Capture the cell that displays the provided text and extract its [X, Y] central coordinate. 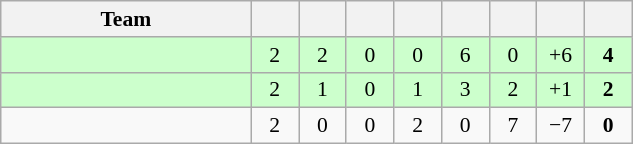
+6 [561, 55]
−7 [561, 126]
4 [608, 55]
7 [513, 126]
6 [465, 55]
Team [126, 19]
3 [465, 90]
+1 [561, 90]
